From the cell containing the given text, extract its center point as [x, y] coordinate. 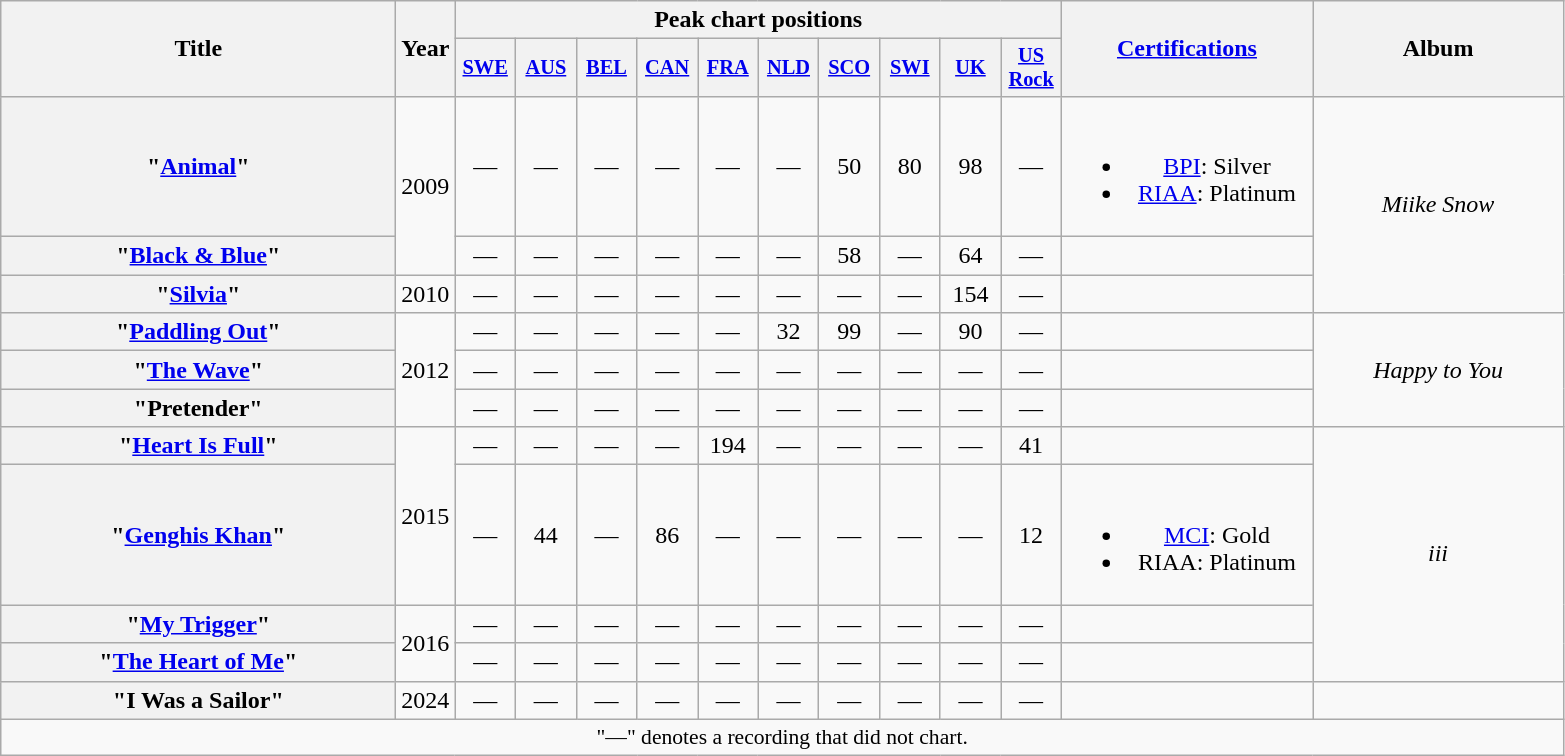
2016 [426, 643]
Peak chart positions [758, 20]
80 [910, 166]
UK [970, 68]
AUS [546, 68]
Happy to You [1438, 370]
iii [1438, 554]
"Pretender" [198, 408]
Miike Snow [1438, 204]
Album [1438, 49]
USRock [1032, 68]
2012 [426, 370]
50 [850, 166]
32 [788, 332]
"Animal" [198, 166]
64 [970, 256]
"—" denotes a recording that did not chart. [782, 737]
FRA [728, 68]
58 [850, 256]
"Silvia" [198, 294]
194 [728, 446]
90 [970, 332]
"I Was a Sailor" [198, 700]
12 [1032, 535]
"My Trigger" [198, 624]
2024 [426, 700]
2010 [426, 294]
"The Heart of Me" [198, 662]
"Genghis Khan" [198, 535]
CAN [668, 68]
Year [426, 49]
SWI [910, 68]
NLD [788, 68]
BEL [606, 68]
SCO [850, 68]
SWE [486, 68]
86 [668, 535]
"Heart Is Full" [198, 446]
"The Wave" [198, 370]
MCI: GoldRIAA: Platinum [1186, 535]
41 [1032, 446]
"Black & Blue" [198, 256]
99 [850, 332]
2009 [426, 185]
"Paddling Out" [198, 332]
2015 [426, 516]
98 [970, 166]
Title [198, 49]
154 [970, 294]
Certifications [1186, 49]
44 [546, 535]
BPI: SilverRIAA: Platinum [1186, 166]
